Output the (X, Y) coordinate of the center of the cell containing the given text.  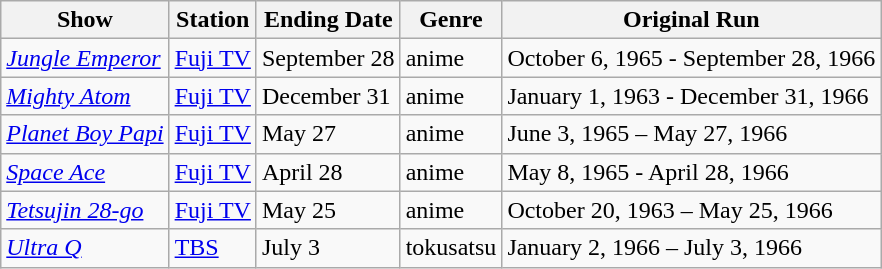
Show (85, 20)
Station (212, 20)
January 2, 1966 – July 3, 1966 (692, 248)
Genre (451, 20)
May 25 (328, 210)
June 3, 1965 – May 27, 1966 (692, 134)
October 20, 1963 – May 25, 1966 (692, 210)
Tetsujin 28-go (85, 210)
Mighty Atom (85, 96)
tokusatsu (451, 248)
Jungle Emperor (85, 58)
December 31 (328, 96)
Original Run (692, 20)
Planet Boy Papi (85, 134)
July 3 (328, 248)
April 28 (328, 172)
Ultra Q (85, 248)
Ending Date (328, 20)
May 8, 1965 - April 28, 1966 (692, 172)
September 28 (328, 58)
Space Ace (85, 172)
October 6, 1965 - September 28, 1966 (692, 58)
TBS (212, 248)
January 1, 1963 - December 31, 1966 (692, 96)
May 27 (328, 134)
